Capture the cell that displays the provided text and extract its (x, y) central coordinate. 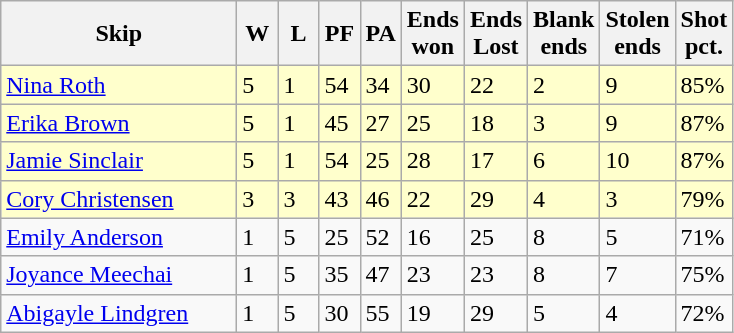
16 (432, 237)
18 (496, 123)
75% (704, 275)
52 (380, 237)
Ends Lost (496, 34)
L (298, 34)
Abigayle Lindgren (119, 313)
6 (564, 161)
Cory Christensen (119, 199)
Jamie Sinclair (119, 161)
Nina Roth (119, 85)
Erika Brown (119, 123)
34 (380, 85)
28 (432, 161)
7 (638, 275)
35 (340, 275)
2 (564, 85)
71% (704, 237)
43 (340, 199)
PA (380, 34)
Emily Anderson (119, 237)
W (258, 34)
47 (380, 275)
79% (704, 199)
85% (704, 85)
Ends won (432, 34)
Blank ends (564, 34)
27 (380, 123)
Shot pct. (704, 34)
72% (704, 313)
Joyance Meechai (119, 275)
55 (380, 313)
Skip (119, 34)
17 (496, 161)
19 (432, 313)
Stolen ends (638, 34)
PF (340, 34)
45 (340, 123)
10 (638, 161)
46 (380, 199)
